Output the (x, y) coordinate of the center of the cell containing the given text.  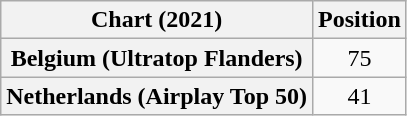
Position (360, 20)
Belgium (Ultratop Flanders) (157, 58)
75 (360, 58)
41 (360, 96)
Chart (2021) (157, 20)
Netherlands (Airplay Top 50) (157, 96)
